Identify which cell holds the provided text, then report its [X, Y] central coordinate. 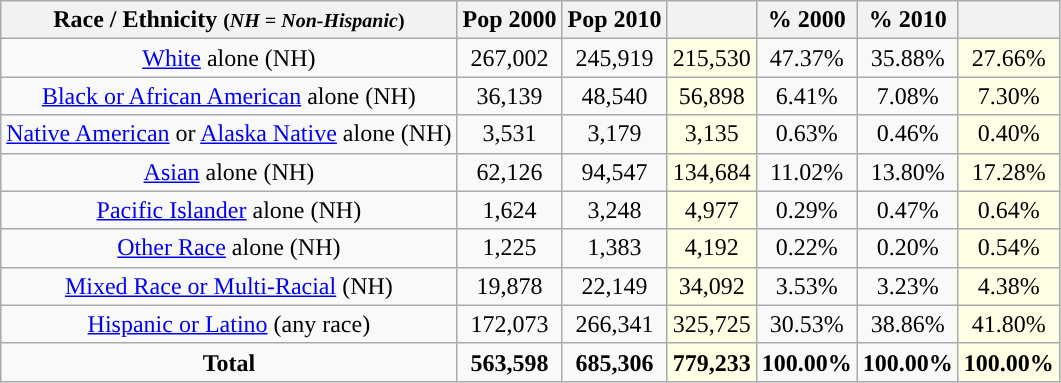
30.53% [806, 324]
47.37% [806, 58]
779,233 [712, 362]
11.02% [806, 172]
27.66% [1008, 58]
0.22% [806, 248]
Total [229, 362]
94,547 [614, 172]
17.28% [1008, 172]
0.46% [908, 134]
7.30% [1008, 96]
Hispanic or Latino (any race) [229, 324]
1,624 [510, 210]
1,225 [510, 248]
3,248 [614, 210]
0.64% [1008, 210]
1,383 [614, 248]
Pop 2000 [510, 20]
Asian alone (NH) [229, 172]
325,725 [712, 324]
38.86% [908, 324]
Black or African American alone (NH) [229, 96]
0.54% [1008, 248]
4,192 [712, 248]
3,531 [510, 134]
Other Race alone (NH) [229, 248]
13.80% [908, 172]
Mixed Race or Multi-Racial (NH) [229, 286]
267,002 [510, 58]
56,898 [712, 96]
34,092 [712, 286]
3.23% [908, 286]
Pacific Islander alone (NH) [229, 210]
215,530 [712, 58]
% 2000 [806, 20]
Pop 2010 [614, 20]
41.80% [1008, 324]
19,878 [510, 286]
3.53% [806, 286]
266,341 [614, 324]
4,977 [712, 210]
Native American or Alaska Native alone (NH) [229, 134]
0.40% [1008, 134]
22,149 [614, 286]
3,179 [614, 134]
36,139 [510, 96]
0.47% [908, 210]
6.41% [806, 96]
Race / Ethnicity (NH = Non-Hispanic) [229, 20]
172,073 [510, 324]
7.08% [908, 96]
0.29% [806, 210]
0.63% [806, 134]
62,126 [510, 172]
245,919 [614, 58]
4.38% [1008, 286]
White alone (NH) [229, 58]
563,598 [510, 362]
35.88% [908, 58]
3,135 [712, 134]
0.20% [908, 248]
134,684 [712, 172]
685,306 [614, 362]
% 2010 [908, 20]
48,540 [614, 96]
